Pinpoint the cell where the given text exists, returning its [X, Y] midpoint coordinate. 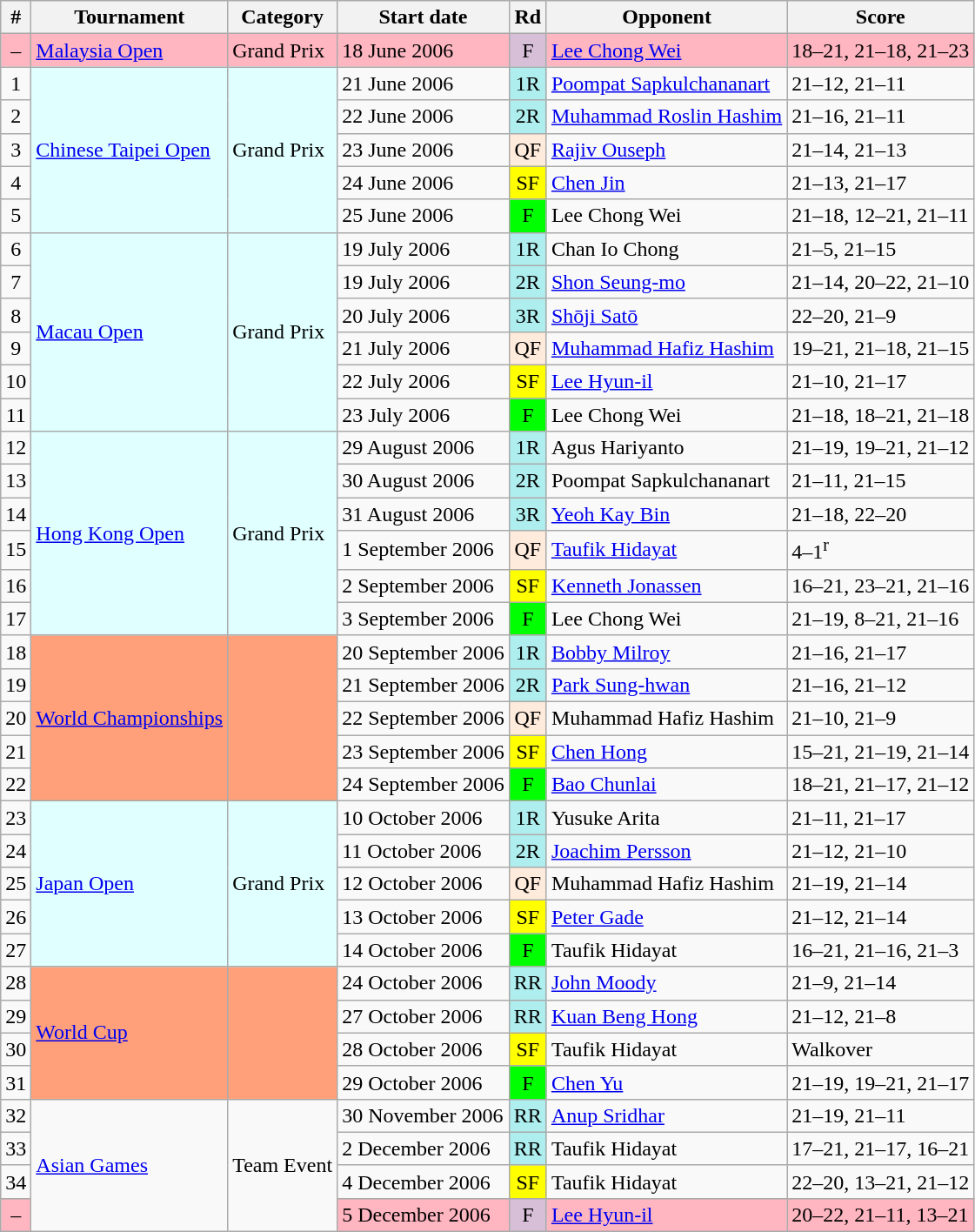
Malaysia Open [130, 50]
16–21, 21–16, 21–3 [880, 950]
Opponent [666, 17]
28 [16, 983]
Chan Io Chong [666, 249]
15–21, 21–19, 21–14 [880, 752]
21–12, 21–11 [880, 84]
# [16, 17]
21–19, 19–21, 21–17 [880, 1082]
1 [16, 84]
Anup Sridhar [666, 1115]
12 October 2006 [424, 884]
Rd [527, 17]
18 [16, 652]
28 October 2006 [424, 1049]
21–16, 21–11 [880, 117]
18–21, 21–17, 21–12 [880, 785]
22 July 2006 [424, 381]
23 July 2006 [424, 415]
9 [16, 348]
29 October 2006 [424, 1082]
25 June 2006 [424, 216]
Team Event [283, 1165]
17 [16, 619]
21–14, 21–13 [880, 150]
24 October 2006 [424, 983]
5 December 2006 [424, 1215]
Chen Jin [666, 183]
22–20, 21–9 [880, 315]
27 October 2006 [424, 1016]
19 [16, 685]
21 June 2006 [424, 84]
24 June 2006 [424, 183]
Asian Games [130, 1165]
2 December 2006 [424, 1148]
21–16, 21–12 [880, 685]
22 [16, 785]
Start date [424, 17]
Chen Yu [666, 1082]
2 September 2006 [424, 586]
21–5, 21–15 [880, 249]
Category [283, 17]
26 [16, 917]
Walkover [880, 1049]
34 [16, 1182]
6 [16, 249]
11 October 2006 [424, 851]
21–12, 21–14 [880, 917]
22 June 2006 [424, 117]
14 October 2006 [424, 950]
5 [16, 216]
23 September 2006 [424, 752]
21–11, 21–17 [880, 818]
24 [16, 851]
16–21, 23–21, 21–16 [880, 586]
10 [16, 381]
Tournament [130, 17]
Park Sung-hwan [666, 685]
21 [16, 752]
18 June 2006 [424, 50]
29 [16, 1016]
7 [16, 282]
21–16, 21–17 [880, 652]
21 September 2006 [424, 685]
30 November 2006 [424, 1115]
10 October 2006 [424, 818]
11 [16, 415]
30 [16, 1049]
21–19, 21–14 [880, 884]
21–12, 21–8 [880, 1016]
22–20, 13–21, 21–12 [880, 1182]
25 [16, 884]
21–10, 21–17 [880, 381]
22 September 2006 [424, 719]
21–9, 21–14 [880, 983]
23 [16, 818]
Japan Open [130, 884]
Hong Kong Open [130, 534]
Macau Open [130, 331]
Yeoh Kay Bin [666, 514]
21 July 2006 [424, 348]
21–18, 12–21, 21–11 [880, 216]
16 [16, 586]
Rajiv Ouseph [666, 150]
Bobby Milroy [666, 652]
Kenneth Jonassen [666, 586]
Muhammad Roslin Hashim [666, 117]
13 [16, 481]
19–21, 21–18, 21–15 [880, 348]
8 [16, 315]
World Cup [130, 1033]
14 [16, 514]
17–21, 21–17, 16–21 [880, 1148]
30 August 2006 [424, 481]
World Championships [130, 718]
23 June 2006 [424, 150]
13 October 2006 [424, 917]
18–21, 21–18, 21–23 [880, 50]
21–18, 18–21, 21–18 [880, 415]
24 September 2006 [424, 785]
21–13, 21–17 [880, 183]
20 [16, 719]
33 [16, 1148]
21–12, 21–10 [880, 851]
Chinese Taipei Open [130, 150]
29 August 2006 [424, 448]
Kuan Beng Hong [666, 1016]
21–19, 19–21, 21–12 [880, 448]
4 December 2006 [424, 1182]
Score [880, 17]
Yusuke Arita [666, 818]
Chen Hong [666, 752]
1 September 2006 [424, 550]
3 September 2006 [424, 619]
Shon Seung-mo [666, 282]
3 [16, 150]
John Moody [666, 983]
Agus Hariyanto [666, 448]
21–11, 21–15 [880, 481]
15 [16, 550]
2 [16, 117]
21–19, 8–21, 21–16 [880, 619]
32 [16, 1115]
20 September 2006 [424, 652]
27 [16, 950]
20–22, 21–11, 13–21 [880, 1215]
Joachim Persson [666, 851]
31 August 2006 [424, 514]
Peter Gade [666, 917]
20 July 2006 [424, 315]
12 [16, 448]
21–19, 21–11 [880, 1115]
21–18, 22–20 [880, 514]
4–1r [880, 550]
Shōji Satō [666, 315]
31 [16, 1082]
4 [16, 183]
Bao Chunlai [666, 785]
21–10, 21–9 [880, 719]
21–14, 20–22, 21–10 [880, 282]
